Detect which cell encompasses the target text, then output its [x, y] center coordinate. 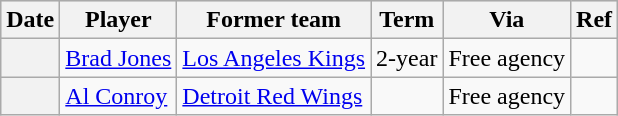
Brad Jones [118, 58]
Former team [274, 20]
Term [407, 20]
Ref [594, 20]
Al Conroy [118, 96]
Detroit Red Wings [274, 96]
Player [118, 20]
2-year [407, 58]
Via [507, 20]
Date [30, 20]
Los Angeles Kings [274, 58]
